Determine the (X, Y) coordinate at the center of the cell enclosing the given text.  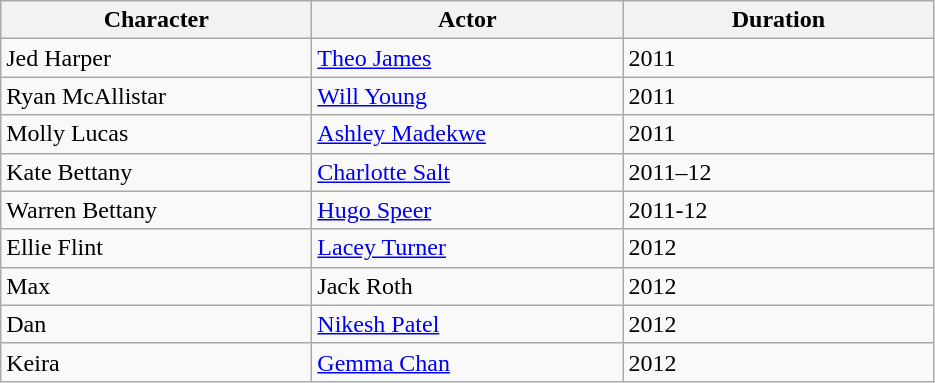
Ashley Madekwe (468, 134)
Jed Harper (156, 58)
Dan (156, 324)
Kate Bettany (156, 172)
Warren Bettany (156, 210)
Jack Roth (468, 286)
Max (156, 286)
Nikesh Patel (468, 324)
Lacey Turner (468, 248)
Molly Lucas (156, 134)
Hugo Speer (468, 210)
2011-12 (778, 210)
Theo James (468, 58)
Duration (778, 20)
Will Young (468, 96)
2011–12 (778, 172)
Ellie Flint (156, 248)
Ryan McAllistar (156, 96)
Charlotte Salt (468, 172)
Gemma Chan (468, 362)
Actor (468, 20)
Keira (156, 362)
Character (156, 20)
